Capture the cell that displays the provided text and extract its (X, Y) central coordinate. 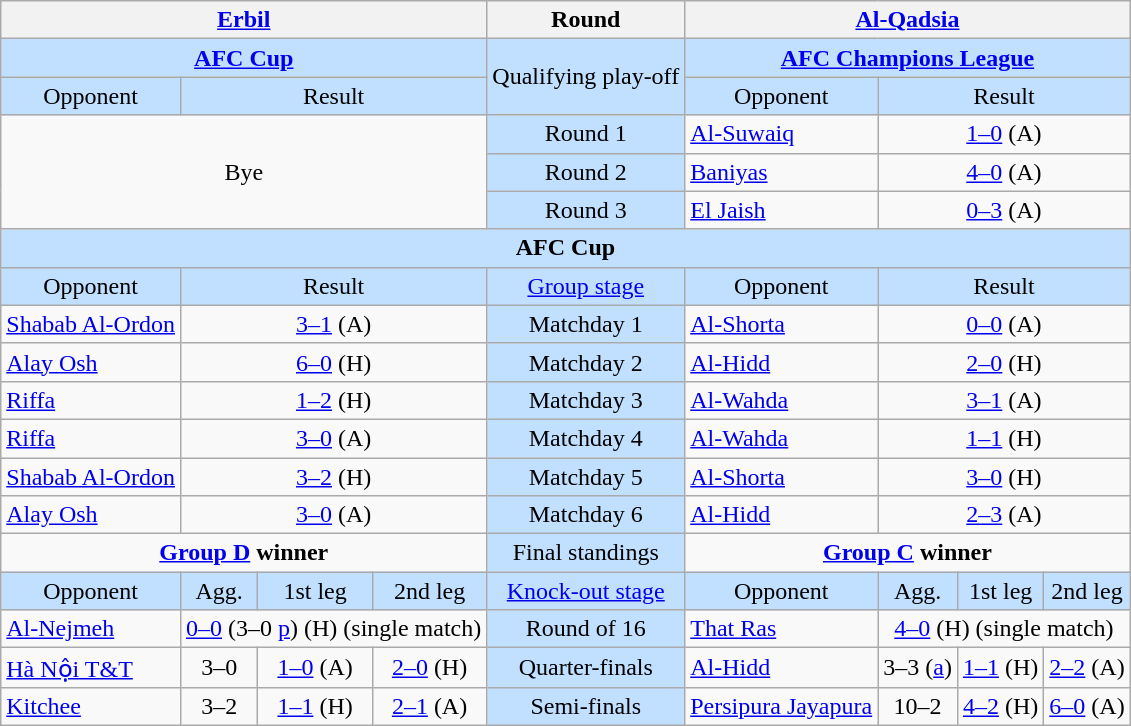
2–3 (A) (1004, 515)
4–2 (H) (1000, 706)
Matchday 1 (586, 324)
That Ras (782, 629)
6–0 (A) (1087, 706)
Matchday 5 (586, 477)
0–0 (3–0 p) (H) (single match) (333, 629)
Qualifying play-off (586, 77)
El Jaish (782, 210)
Baniyas (782, 172)
Quarter-finals (586, 668)
Round of 16 (586, 629)
Erbil (244, 20)
Round 1 (586, 134)
Round (586, 20)
2–1 (A) (429, 706)
10–2 (918, 706)
6–0 (H) (333, 362)
Bye (244, 172)
Al-Qadsia (908, 20)
Semi-finals (586, 706)
0–0 (A) (1004, 324)
3–0 (218, 668)
3–2 (H) (333, 477)
Round 2 (586, 172)
4–0 (A) (1004, 172)
Group stage (586, 286)
Matchday 6 (586, 515)
2–2 (A) (1087, 668)
Al-Suwaiq (782, 134)
Matchday 4 (586, 438)
3–2 (218, 706)
Kitchee (91, 706)
Matchday 3 (586, 400)
Al-Nejmeh (91, 629)
3–0 (H) (1004, 477)
4–0 (H) (single match) (1004, 629)
3–3 (a) (918, 668)
AFC Champions League (908, 58)
Persipura Jayapura (782, 706)
Knock-out stage (586, 591)
Round 3 (586, 210)
Group D winner (244, 553)
Hà Nội T&T (91, 668)
0–3 (A) (1004, 210)
1–2 (H) (333, 400)
Group C winner (908, 553)
Final standings (586, 553)
Matchday 2 (586, 362)
